Provide the [X, Y] coordinate of the cell's center where the given text is located.  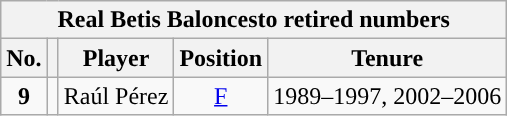
Raúl Pérez [116, 96]
Tenure [388, 58]
F [221, 96]
9 [24, 96]
Position [221, 58]
Real Betis Baloncesto retired numbers [254, 20]
No. [24, 58]
Player [116, 58]
1989–1997, 2002–2006 [388, 96]
